Provide the [X, Y] coordinate of the cell's center where the given text is located.  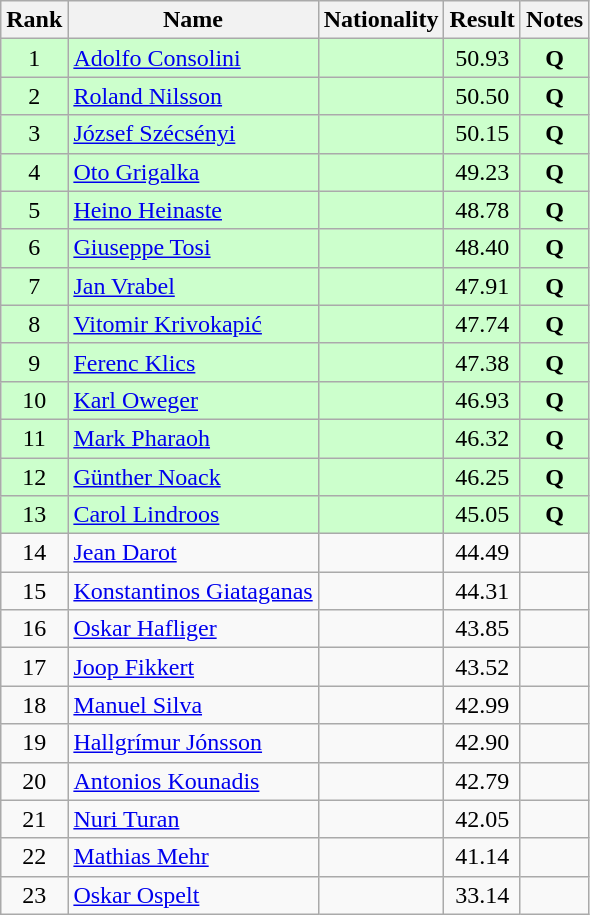
18 [34, 705]
12 [34, 477]
Heino Heinaste [193, 210]
47.38 [482, 362]
Oskar Hafliger [193, 629]
42.79 [482, 781]
Konstantinos Giataganas [193, 591]
Rank [34, 20]
21 [34, 819]
9 [34, 362]
23 [34, 895]
Giuseppe Tosi [193, 248]
42.99 [482, 705]
50.15 [482, 134]
46.93 [482, 400]
47.74 [482, 324]
Mark Pharaoh [193, 438]
Nuri Turan [193, 819]
42.90 [482, 743]
5 [34, 210]
44.31 [482, 591]
Joop Fikkert [193, 667]
33.14 [482, 895]
46.25 [482, 477]
József Szécsényi [193, 134]
Oto Grigalka [193, 172]
Result [482, 20]
15 [34, 591]
6 [34, 248]
Karl Oweger [193, 400]
2 [34, 96]
14 [34, 553]
Adolfo Consolini [193, 58]
8 [34, 324]
13 [34, 515]
Ferenc Klics [193, 362]
Nationality [381, 20]
43.52 [482, 667]
Jan Vrabel [193, 286]
Günther Noack [193, 477]
44.49 [482, 553]
16 [34, 629]
49.23 [482, 172]
22 [34, 857]
20 [34, 781]
42.05 [482, 819]
Notes [554, 20]
46.32 [482, 438]
4 [34, 172]
19 [34, 743]
7 [34, 286]
Antonios Kounadis [193, 781]
Manuel Silva [193, 705]
Carol Lindroos [193, 515]
Name [193, 20]
Roland Nilsson [193, 96]
50.93 [482, 58]
Jean Darot [193, 553]
Vitomir Krivokapić [193, 324]
43.85 [482, 629]
48.40 [482, 248]
41.14 [482, 857]
50.50 [482, 96]
Mathias Mehr [193, 857]
1 [34, 58]
47.91 [482, 286]
Hallgrímur Jónsson [193, 743]
48.78 [482, 210]
45.05 [482, 515]
Oskar Ospelt [193, 895]
3 [34, 134]
17 [34, 667]
11 [34, 438]
10 [34, 400]
